Search for the cell housing the specified text and yield its [x, y] center coordinate. 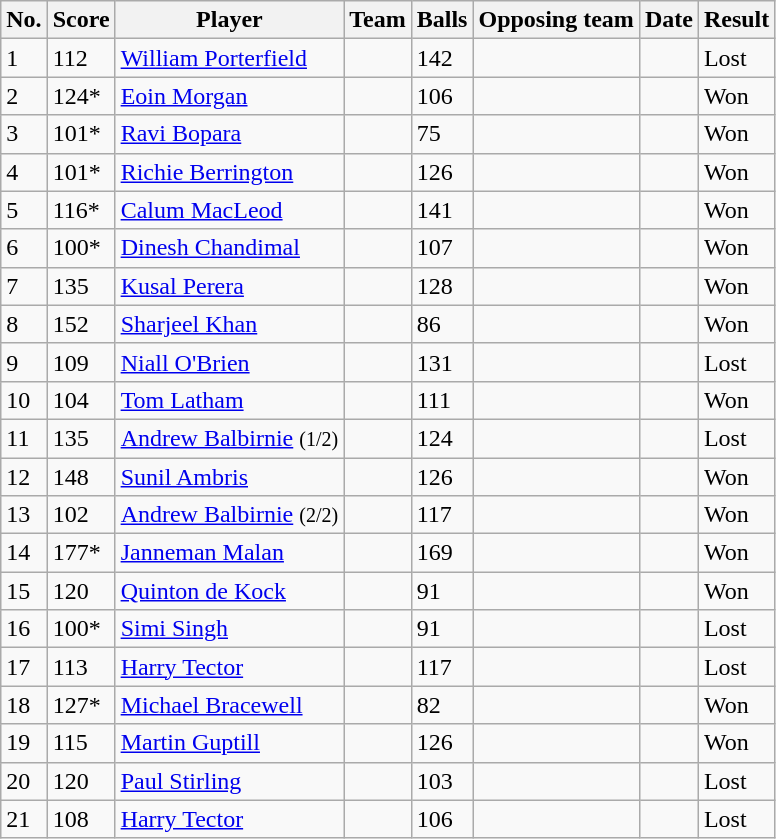
115 [81, 743]
169 [442, 553]
108 [81, 819]
124 [442, 438]
Michael Bracewell [230, 705]
Date [668, 20]
4 [24, 172]
116* [81, 210]
Martin Guptill [230, 743]
Andrew Balbirnie (2/2) [230, 515]
20 [24, 781]
Andrew Balbirnie (1/2) [230, 438]
111 [442, 400]
113 [81, 667]
Score [81, 20]
177* [81, 553]
15 [24, 591]
Janneman Malan [230, 553]
75 [442, 134]
112 [81, 58]
1 [24, 58]
Eoin Morgan [230, 96]
7 [24, 286]
No. [24, 20]
109 [81, 362]
3 [24, 134]
128 [442, 286]
Paul Stirling [230, 781]
14 [24, 553]
148 [81, 477]
104 [81, 400]
Sunil Ambris [230, 477]
131 [442, 362]
William Porterfield [230, 58]
Dinesh Chandimal [230, 248]
Richie Berrington [230, 172]
127* [81, 705]
9 [24, 362]
18 [24, 705]
Opposing team [556, 20]
8 [24, 324]
Team [378, 20]
124* [81, 96]
11 [24, 438]
Sharjeel Khan [230, 324]
16 [24, 629]
152 [81, 324]
Ravi Bopara [230, 134]
19 [24, 743]
Niall O'Brien [230, 362]
10 [24, 400]
Simi Singh [230, 629]
13 [24, 515]
102 [81, 515]
Quinton de Kock [230, 591]
21 [24, 819]
141 [442, 210]
142 [442, 58]
2 [24, 96]
12 [24, 477]
82 [442, 705]
Calum MacLeod [230, 210]
5 [24, 210]
Kusal Perera [230, 286]
Tom Latham [230, 400]
Player [230, 20]
17 [24, 667]
Result [736, 20]
6 [24, 248]
Balls [442, 20]
86 [442, 324]
103 [442, 781]
107 [442, 248]
